Return [x, y] of the center of cell containing provided text 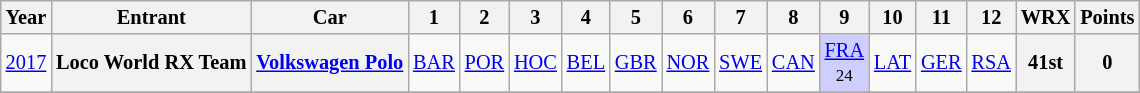
3 [536, 17]
7 [740, 17]
Points [1107, 17]
2017 [26, 63]
Year [26, 17]
8 [794, 17]
LAT [892, 63]
GER [941, 63]
10 [892, 17]
BAR [434, 63]
12 [990, 17]
1 [434, 17]
WRX [1046, 17]
CAN [794, 63]
NOR [688, 63]
9 [844, 17]
2 [484, 17]
BEL [586, 63]
41st [1046, 63]
Volkswagen Polo [330, 63]
POR [484, 63]
Car [330, 17]
6 [688, 17]
0 [1107, 63]
Loco World RX Team [151, 63]
HOC [536, 63]
SWE [740, 63]
11 [941, 17]
FRA24 [844, 63]
5 [636, 17]
GBR [636, 63]
Entrant [151, 17]
RSA [990, 63]
4 [586, 17]
